Determine the [X, Y] coordinate at the center of the cell enclosing the given text.  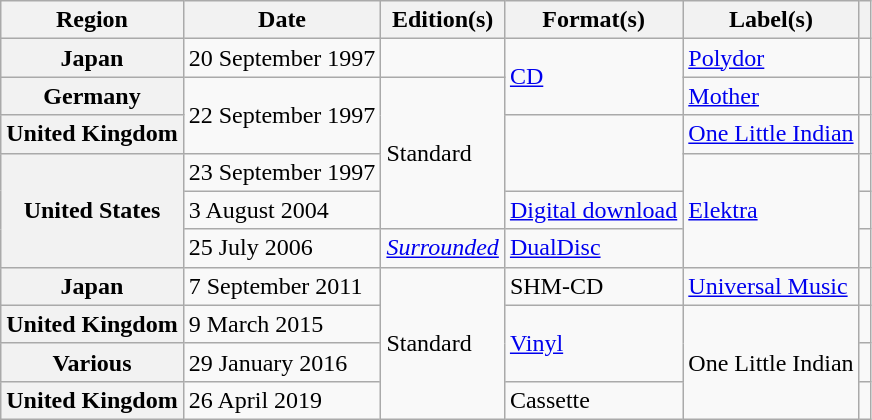
Edition(s) [443, 20]
Vinyl [593, 343]
29 January 2016 [282, 362]
Region [92, 20]
SHM-CD [593, 286]
25 July 2006 [282, 248]
Elektra [771, 210]
3 August 2004 [282, 210]
9 March 2015 [282, 324]
23 September 1997 [282, 172]
Format(s) [593, 20]
Cassette [593, 400]
22 September 1997 [282, 115]
United States [92, 210]
Date [282, 20]
20 September 1997 [282, 58]
Polydor [771, 58]
Mother [771, 96]
Label(s) [771, 20]
Surrounded [443, 248]
7 September 2011 [282, 286]
Universal Music [771, 286]
CD [593, 77]
Various [92, 362]
DualDisc [593, 248]
Germany [92, 96]
Digital download [593, 210]
26 April 2019 [282, 400]
